Return [X, Y] of the center of cell containing provided text 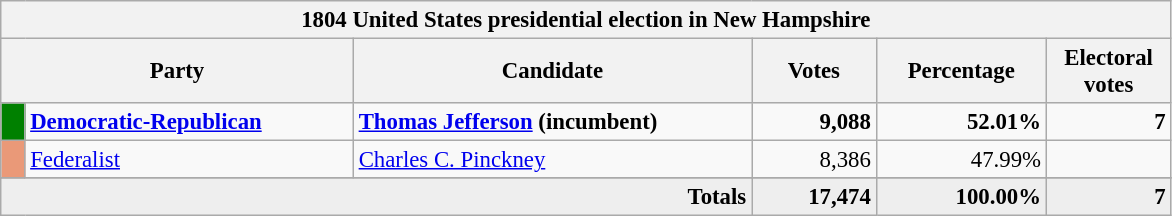
Democratic-Republican [189, 122]
Totals [376, 197]
9,088 [814, 122]
Percentage [961, 72]
47.99% [961, 160]
Federalist [189, 160]
Party [178, 72]
Charles C. Pinckney [552, 160]
52.01% [961, 122]
17,474 [814, 197]
1804 United States presidential election in New Hampshire [586, 20]
8,386 [814, 160]
Candidate [552, 72]
Votes [814, 72]
Thomas Jefferson (incumbent) [552, 122]
Electoral votes [1108, 72]
100.00% [961, 197]
